Find where the given text appears and provide that cell's center as [X, Y] coordinate. 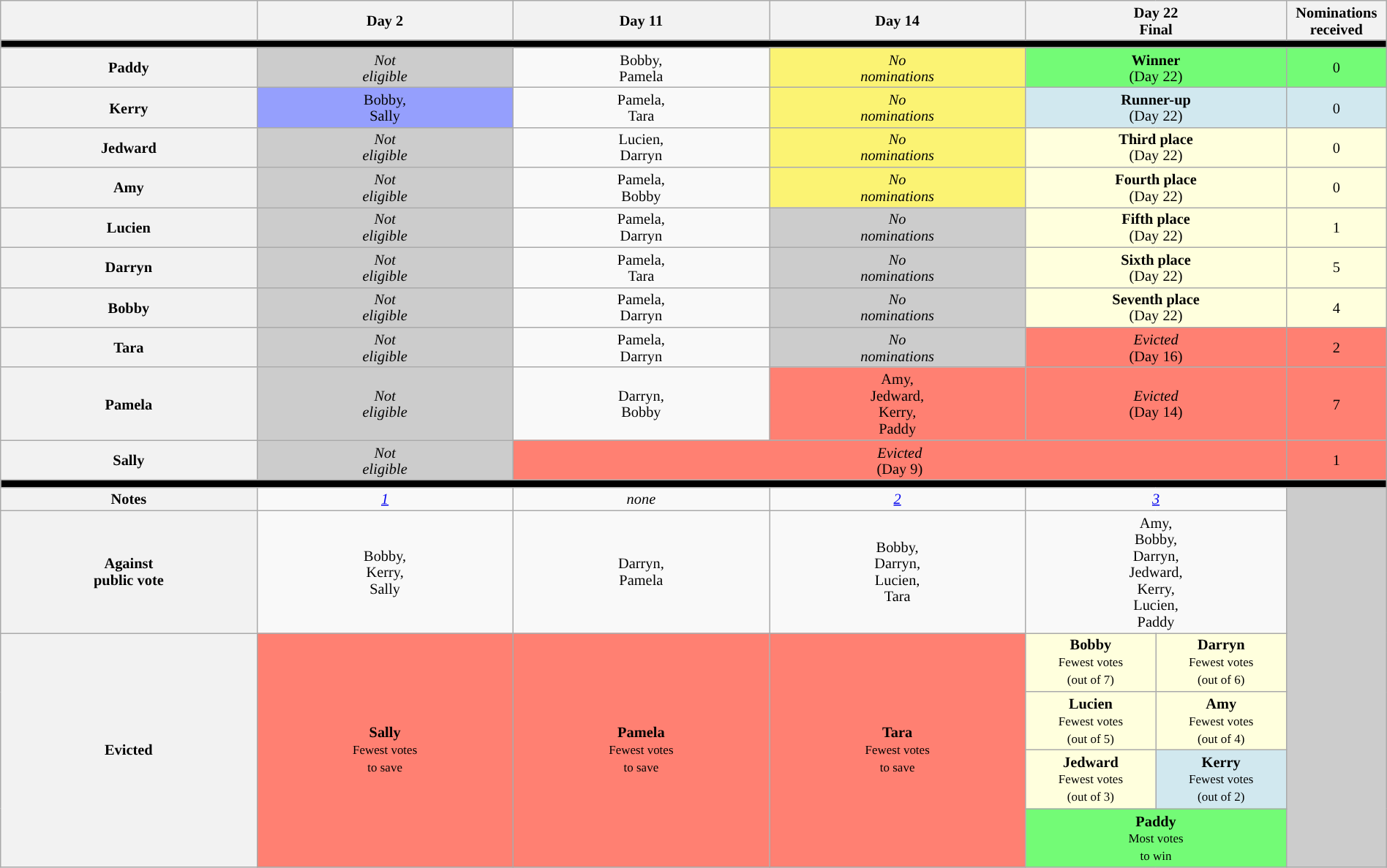
Lucien,Darryn [641, 148]
Amy,Bobby,Darryn,Jedward,Kerry,Lucien,Paddy [1156, 572]
Kerry [129, 107]
Evicted(Day 16) [1156, 347]
Third place(Day 22) [1156, 148]
PaddyMost votesto win [1156, 838]
Amy,Jedward,Kerry,Paddy [898, 404]
Evicted [129, 750]
Jedward [129, 148]
Day 22Final [1156, 20]
Notes [129, 499]
Amy [129, 187]
KerryFewest votes(out of 2) [1221, 780]
Bobby Fewest votes(out of 7) [1091, 662]
Sixth place(Day 22) [1156, 268]
Darryn Fewest votes(out of 6) [1221, 662]
Bobby,Darryn,Lucien,Tara [898, 572]
3 [1156, 499]
Lucien Fewest votes(out of 5) [1091, 720]
PamelaFewest votesto save [641, 750]
Fifth place(Day 22) [1156, 227]
Darryn [129, 268]
Winner(Day 22) [1156, 67]
Lucien [129, 227]
Day 2 [385, 20]
Tara [129, 347]
Nominationsreceived [1336, 20]
Day 11 [641, 20]
TaraFewest votesto save [898, 750]
Bobby,Sally [385, 107]
Runner-up(Day 22) [1156, 107]
7 [1336, 404]
JedwardFewest votes(out of 3) [1091, 780]
Darryn,Bobby [641, 404]
Evicted(Day 9) [900, 461]
5 [1336, 268]
Amy Fewest votes(out of 4) [1221, 720]
Pamela,Bobby [641, 187]
Day 14 [898, 20]
SallyFewest votesto save [385, 750]
none [641, 499]
Paddy [129, 67]
Bobby [129, 307]
Againstpublic vote [129, 572]
4 [1336, 307]
Seventh place(Day 22) [1156, 307]
Fourth place(Day 22) [1156, 187]
Evicted(Day 14) [1156, 404]
Sally [129, 461]
Pamela [129, 404]
Bobby,Kerry,Sally [385, 572]
Bobby,Pamela [641, 67]
Darryn,Pamela [641, 572]
